Provide the (X, Y) coordinate of the cell's center where the given text is located.  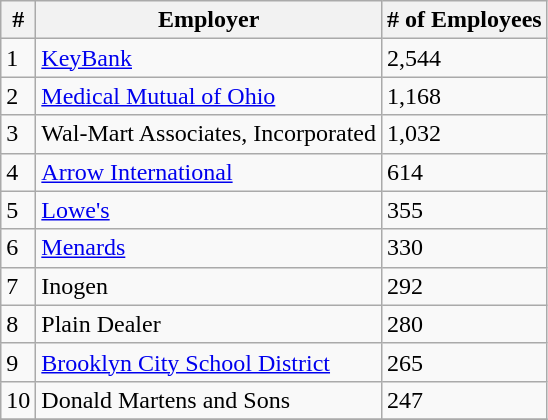
3 (18, 134)
247 (464, 400)
1 (18, 58)
6 (18, 248)
2 (18, 96)
265 (464, 362)
2,544 (464, 58)
KeyBank (209, 58)
8 (18, 324)
10 (18, 400)
Lowe's (209, 210)
Menards (209, 248)
Arrow International (209, 172)
330 (464, 248)
280 (464, 324)
292 (464, 286)
# (18, 20)
Brooklyn City School District (209, 362)
1,168 (464, 96)
4 (18, 172)
Donald Martens and Sons (209, 400)
1,032 (464, 134)
Plain Dealer (209, 324)
Employer (209, 20)
Wal-Mart Associates, Incorporated (209, 134)
# of Employees (464, 20)
5 (18, 210)
355 (464, 210)
9 (18, 362)
7 (18, 286)
Medical Mutual of Ohio (209, 96)
614 (464, 172)
Inogen (209, 286)
